Extract the (X, Y) coordinate from the center of the cell holding the provided text.  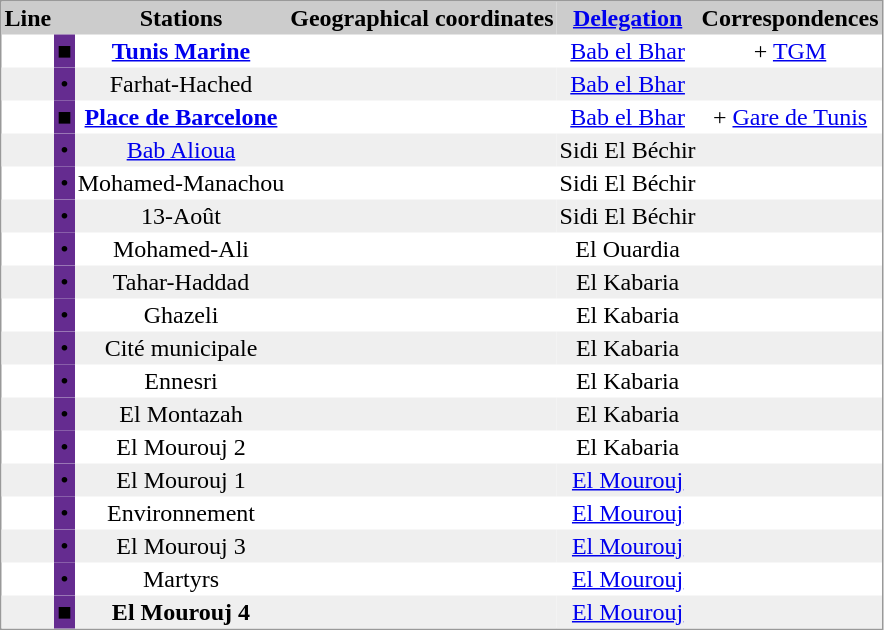
Ennesri (182, 380)
Ghazeli (182, 314)
Correspondences (790, 18)
Mohamed-Manachou (182, 182)
Farhat-Hached (182, 84)
El Mourouj 2 (182, 446)
Line (28, 18)
Tahar-Haddad (182, 282)
Martyrs (182, 578)
Tunis Marine (182, 50)
Delegation (628, 18)
El Ouardia (628, 248)
Environnement (182, 512)
+ Gare de Tunis (790, 116)
Mohamed-Ali (182, 248)
Bab Alioua (182, 150)
El Montazah (182, 414)
13-Août (182, 216)
El Mourouj 4 (182, 612)
El Mourouj 1 (182, 480)
Geographical coordinates (422, 18)
+ TGM (790, 50)
Cité municipale (182, 348)
Place de Barcelone (182, 116)
Stations (182, 18)
El Mourouj 3 (182, 546)
